Provide the [x, y] coordinate of the cell's center where the given text is located.  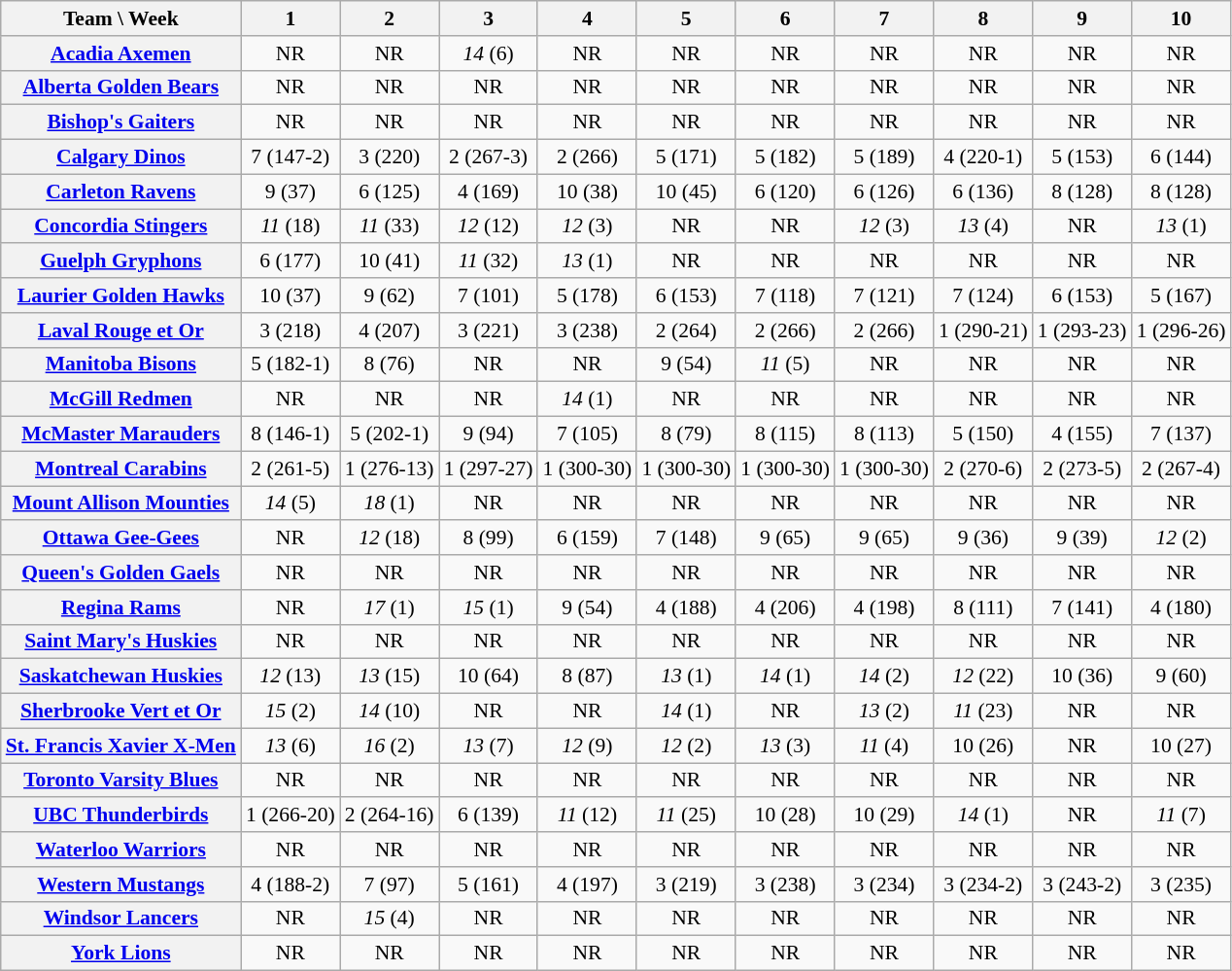
1 [291, 18]
Calgary Dinos [120, 157]
6 (125) [390, 191]
11 (7) [1181, 815]
9 (39) [1082, 538]
7 (101) [489, 295]
10 (29) [884, 815]
6 [785, 18]
3 (234) [884, 884]
5 (178) [587, 295]
9 (94) [489, 434]
11 (32) [489, 261]
6 (144) [1181, 157]
5 (171) [686, 157]
6 (159) [587, 538]
5 (153) [1082, 157]
4 (198) [884, 607]
6 (126) [884, 191]
2 (270-6) [983, 468]
1 (293-23) [1082, 330]
8 (76) [390, 364]
York Lions [120, 954]
17 (1) [390, 607]
6 (120) [785, 191]
Queen's Golden Gaels [120, 572]
Montreal Carabins [120, 468]
11 (23) [983, 711]
4 (207) [390, 330]
11 (4) [884, 746]
Windsor Lancers [120, 919]
2 [390, 18]
8 (87) [587, 676]
13 (4) [983, 226]
13 (15) [390, 676]
14 (5) [291, 503]
10 (27) [1181, 746]
8 (99) [489, 538]
Manitoba Bisons [120, 364]
5 (161) [489, 884]
13 (6) [291, 746]
Acadia Axemen [120, 53]
10 (36) [1082, 676]
7 (118) [785, 295]
8 (115) [785, 434]
3 (220) [390, 157]
18 (1) [390, 503]
4 (169) [489, 191]
8 (79) [686, 434]
11 (33) [390, 226]
7 (148) [686, 538]
Alberta Golden Bears [120, 87]
10 (38) [587, 191]
12 (18) [390, 538]
7 (97) [390, 884]
8 (111) [983, 607]
UBC Thunderbirds [120, 815]
12 (13) [291, 676]
4 (188) [686, 607]
4 [587, 18]
12 (12) [489, 226]
2 (264-16) [390, 815]
2 (267-4) [1181, 468]
Waterloo Warriors [120, 850]
10 (41) [390, 261]
3 (221) [489, 330]
5 (167) [1181, 295]
4 (206) [785, 607]
Toronto Varsity Blues [120, 780]
1 (297-27) [489, 468]
Laval Rouge et Or [120, 330]
5 (182-1) [291, 364]
9 [1082, 18]
Saint Mary's Huskies [120, 642]
13 (3) [785, 746]
11 (25) [686, 815]
7 (147-2) [291, 157]
7 (124) [983, 295]
16 (2) [390, 746]
11 (12) [587, 815]
8 [983, 18]
3 (243-2) [1082, 884]
5 (202-1) [390, 434]
Regina Rams [120, 607]
Ottawa Gee-Gees [120, 538]
3 (218) [291, 330]
St. Francis Xavier X-Men [120, 746]
9 (36) [983, 538]
3 (219) [686, 884]
2 (264) [686, 330]
6 (136) [983, 191]
3 (235) [1181, 884]
14 (6) [489, 53]
11 (5) [785, 364]
2 (267-3) [489, 157]
4 (155) [1082, 434]
3 [489, 18]
7 (105) [587, 434]
9 (37) [291, 191]
10 (45) [686, 191]
7 (121) [884, 295]
8 (146-1) [291, 434]
3 (234-2) [983, 884]
10 (64) [489, 676]
Bishop's Gaiters [120, 122]
7 (141) [1082, 607]
13 (7) [489, 746]
6 (139) [489, 815]
14 (10) [390, 711]
4 (220-1) [983, 157]
10 (37) [291, 295]
11 (18) [291, 226]
5 (150) [983, 434]
15 (4) [390, 919]
4 (188-2) [291, 884]
4 (197) [587, 884]
10 (26) [983, 746]
7 (137) [1181, 434]
13 (2) [884, 711]
15 (2) [291, 711]
Mount Allison Mounties [120, 503]
10 [1181, 18]
Sherbrooke Vert et Or [120, 711]
9 (62) [390, 295]
12 (22) [983, 676]
9 (60) [1181, 676]
Team \ Week [120, 18]
McGill Redmen [120, 399]
10 (28) [785, 815]
Western Mustangs [120, 884]
14 (2) [884, 676]
8 (113) [884, 434]
Saskatchewan Huskies [120, 676]
Carleton Ravens [120, 191]
12 (9) [587, 746]
7 [884, 18]
5 (182) [785, 157]
Laurier Golden Hawks [120, 295]
2 (273-5) [1082, 468]
5 [686, 18]
15 (1) [489, 607]
Guelph Gryphons [120, 261]
2 (261-5) [291, 468]
1 (266-20) [291, 815]
1 (276-13) [390, 468]
Concordia Stingers [120, 226]
McMaster Marauders [120, 434]
1 (296-26) [1181, 330]
6 (177) [291, 261]
4 (180) [1181, 607]
5 (189) [884, 157]
1 (290-21) [983, 330]
